Locate the cell with the specified text and output its (X, Y) center coordinate. 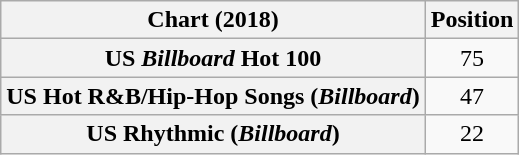
US Billboard Hot 100 (213, 58)
US Hot R&B/Hip-Hop Songs (Billboard) (213, 96)
Chart (2018) (213, 20)
US Rhythmic (Billboard) (213, 134)
47 (472, 96)
Position (472, 20)
22 (472, 134)
75 (472, 58)
